Capture the cell that displays the provided text and extract its [X, Y] central coordinate. 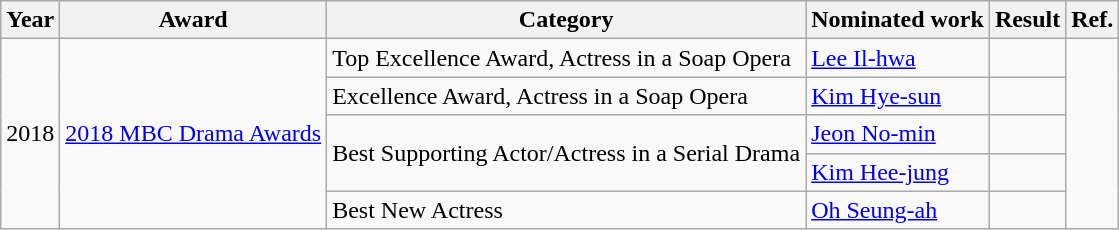
Award [194, 20]
Kim Hye-sun [898, 96]
2018 [30, 134]
Excellence Award, Actress in a Soap Opera [566, 96]
Top Excellence Award, Actress in a Soap Opera [566, 58]
Result [1027, 20]
2018 MBC Drama Awards [194, 134]
Lee Il-hwa [898, 58]
Ref. [1092, 20]
Jeon No-min [898, 134]
Year [30, 20]
Nominated work [898, 20]
Best Supporting Actor/Actress in a Serial Drama [566, 153]
Category [566, 20]
Best New Actress [566, 210]
Oh Seung-ah [898, 210]
Kim Hee-jung [898, 172]
